Output the (x, y) coordinate of the center of the cell containing the given text.  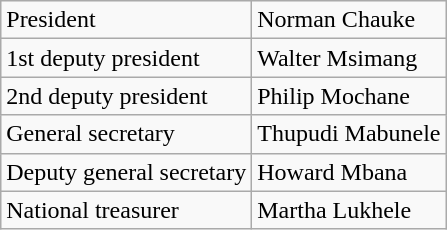
Norman Chauke (349, 20)
2nd deputy president (126, 96)
President (126, 20)
1st deputy president (126, 58)
National treasurer (126, 210)
Martha Lukhele (349, 210)
Philip Mochane (349, 96)
Howard Mbana (349, 172)
Walter Msimang (349, 58)
Thupudi Mabunele (349, 134)
Deputy general secretary (126, 172)
General secretary (126, 134)
